Return the [X, Y] coordinate for the center point of the cell that contains the specified text.  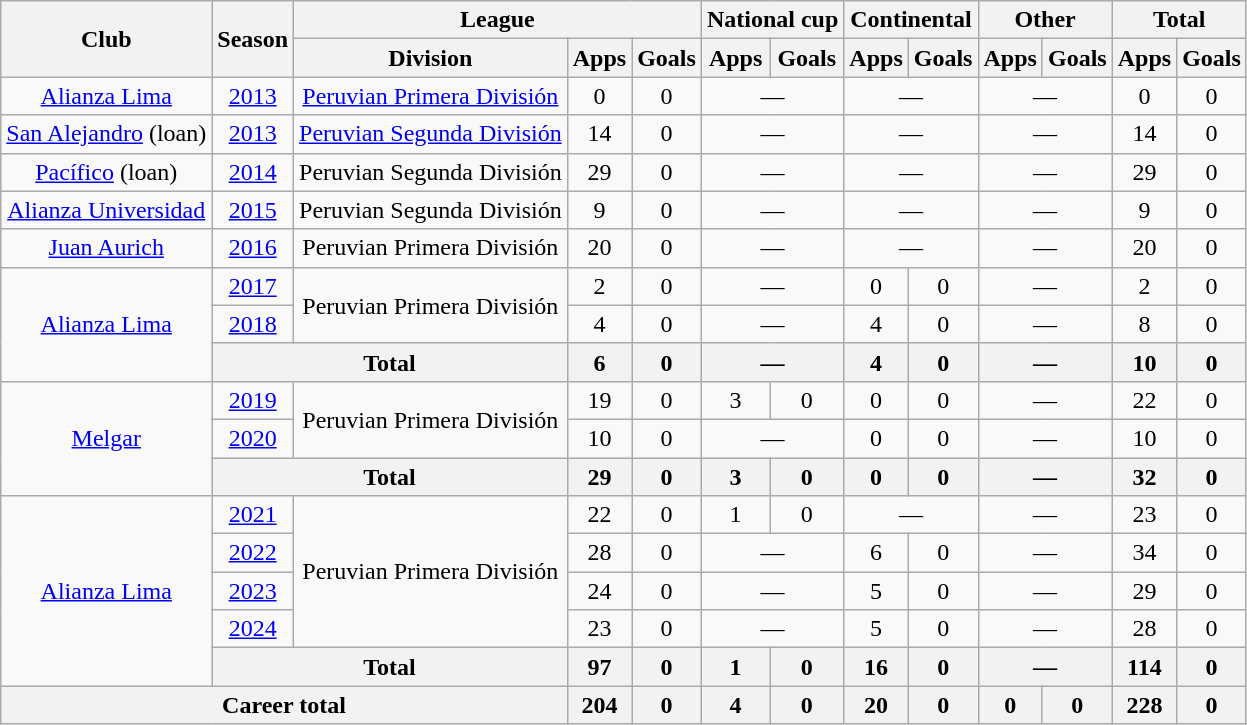
2023 [253, 591]
114 [1144, 667]
Other [1045, 20]
2015 [253, 210]
Alianza Universidad [106, 210]
2022 [253, 553]
32 [1144, 477]
2019 [253, 400]
Continental [911, 20]
2014 [253, 172]
2017 [253, 286]
2020 [253, 438]
Division [431, 58]
Season [253, 39]
2018 [253, 324]
34 [1144, 553]
Career total [284, 705]
24 [599, 591]
228 [1144, 705]
2024 [253, 629]
204 [599, 705]
Pacífico (loan) [106, 172]
Club [106, 39]
National cup [772, 20]
16 [876, 667]
Melgar [106, 438]
San Alejandro (loan) [106, 134]
2021 [253, 515]
2016 [253, 248]
19 [599, 400]
8 [1144, 324]
Juan Aurich [106, 248]
League [498, 20]
97 [599, 667]
